Return the (x, y) coordinate for the center point of the cell that contains the specified text.  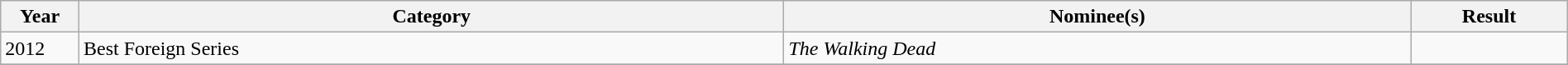
Year (40, 17)
2012 (40, 48)
Best Foreign Series (432, 48)
Category (432, 17)
Nominee(s) (1097, 17)
Result (1489, 17)
The Walking Dead (1097, 48)
